Identify which cell holds the provided text, then report its [x, y] central coordinate. 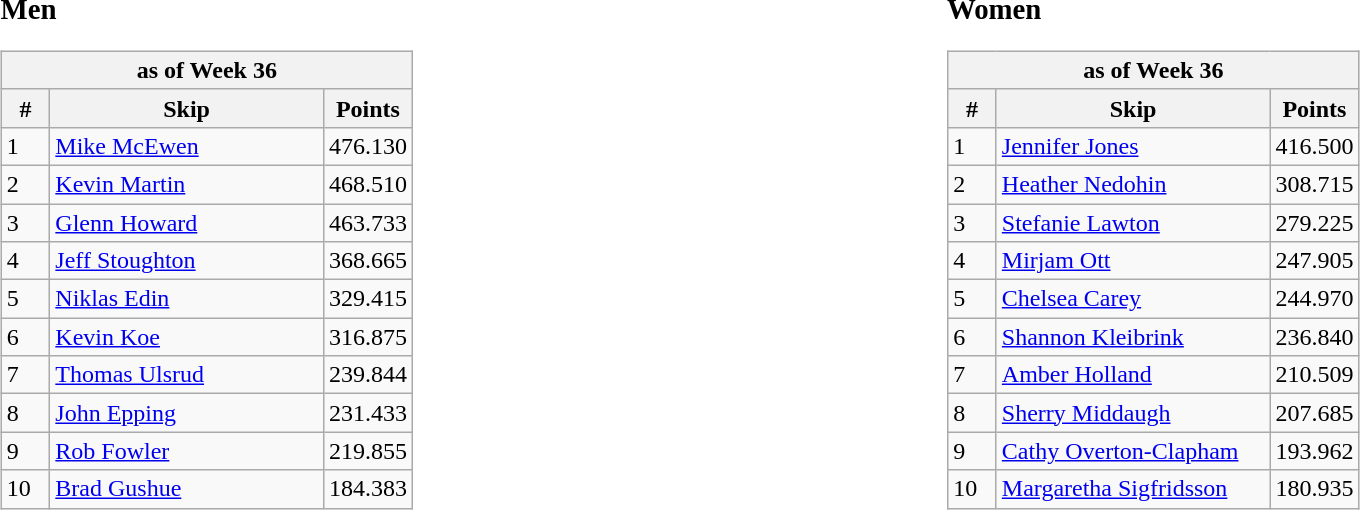
239.844 [368, 375]
316.875 [368, 337]
Heather Nedohin [1133, 184]
Jennifer Jones [1133, 146]
Cathy Overton-Clapham [1133, 451]
416.500 [1314, 146]
Glenn Howard [187, 223]
180.935 [1314, 489]
279.225 [1314, 223]
Shannon Kleibrink [1133, 337]
193.962 [1314, 451]
Brad Gushue [187, 489]
Amber Holland [1133, 375]
Mirjam Ott [1133, 261]
308.715 [1314, 184]
210.509 [1314, 375]
219.855 [368, 451]
184.383 [368, 489]
244.970 [1314, 299]
236.840 [1314, 337]
Rob Fowler [187, 451]
231.433 [368, 413]
463.733 [368, 223]
Kevin Koe [187, 337]
Stefanie Lawton [1133, 223]
Mike McEwen [187, 146]
Sherry Middaugh [1133, 413]
Margaretha Sigfridsson [1133, 489]
Thomas Ulsrud [187, 375]
207.685 [1314, 413]
Jeff Stoughton [187, 261]
476.130 [368, 146]
247.905 [1314, 261]
368.665 [368, 261]
Kevin Martin [187, 184]
Niklas Edin [187, 299]
329.415 [368, 299]
John Epping [187, 413]
468.510 [368, 184]
Chelsea Carey [1133, 299]
